Detect which cell encompasses the target text, then output its (x, y) center coordinate. 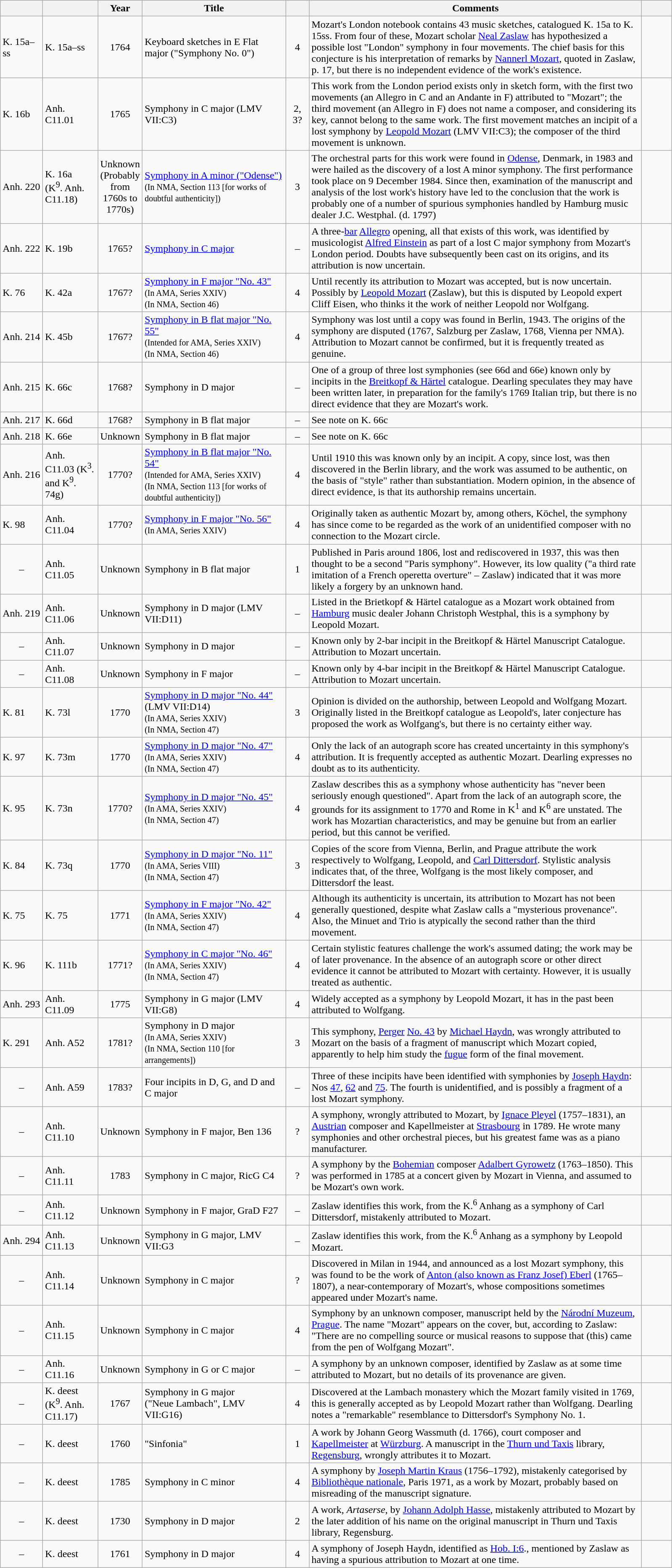
Symphony in F major (214, 674)
2 (298, 1521)
Symphony in F major "No. 56"(In AMA, Series XXIV) (214, 524)
Symphony in D major "No. 44" (LMV VII:D14)(In AMA, Series XXIV)(In NMA, Section 47) (214, 713)
Symphony in G major, LMV VII:G3 (214, 1240)
1765? (120, 248)
Year (120, 8)
"Sinfonia" (214, 1444)
Symphony in C major (LMV VII:C3) (214, 114)
A symphony by an unknown composer, identified by Zaslaw as at some time attributed to Mozart, but no details of its provenance are given. (476, 1369)
K. 73q (71, 865)
Symphony in C major, RicG C4 (214, 1176)
Anh. 220 (22, 187)
Symphony in D major "No. 45"(In AMA, Series XXIV)(In NMA, Section 47) (214, 809)
K. 66d (71, 420)
Four incipits in D, G, and D and C major (214, 1087)
Anh. C11.08 (71, 674)
Symphony in D major (LMV VII:D11) (214, 614)
Anh. A59 (71, 1087)
Symphony in C major "No. 46"(In AMA, Series XXIV)(In NMA, Section 47) (214, 966)
Known only by 2-bar incipit in the Breitkopf & Härtel Manuscript Catalogue. Attribution to Mozart uncertain. (476, 646)
Anh. 222 (22, 248)
Anh. C11.11 (71, 1176)
1761 (120, 1554)
Keyboard sketches in E Flat major ("Symphony No. 0") (214, 47)
Comments (476, 8)
K. 16b (22, 114)
Zaslaw identifies this work, from the K.6 Anhang as a symphony by Leopold Mozart. (476, 1240)
Anh. 218 (22, 436)
Anh. C11.05 (71, 569)
K. 98 (22, 524)
K. 73n (71, 809)
Anh. 216 (22, 474)
Anh. 219 (22, 614)
Symphony in G major (LMV VII:G8) (214, 1004)
K. 73m (71, 757)
Anh. 294 (22, 1240)
Anh. C11.07 (71, 646)
Symphony in D major "No. 11"(In AMA, Series VIII)(In NMA, Section 47) (214, 865)
Symphony in F major, Ben 136 (214, 1131)
Anh. 214 (22, 337)
Anh. C11.13 (71, 1240)
Anh. C11.03 (K3. and K9. 74g) (71, 474)
Anh. C11.01 (71, 114)
K. 42a (71, 293)
K. 111b (71, 966)
Symphony in C minor (214, 1482)
Anh. C11.15 (71, 1331)
K. 66e (71, 436)
Anh. C11.06 (71, 614)
K. 95 (22, 809)
Anh. 215 (22, 387)
Anh. 293 (22, 1004)
1783? (120, 1087)
1730 (120, 1521)
1771? (120, 966)
1767 (120, 1404)
1765 (120, 114)
Unknown(Probably from 1760s to 1770s) (120, 187)
K. 81 (22, 713)
Known only by 4-bar incipit in the Breitkopf & Härtel Manuscript Catalogue. Attribution to Mozart uncertain. (476, 674)
Symphony in B flat major "No. 54"(Intended for AMA, Series XXIV)(In NMA, Section 113 [for works of doubtful authenticity]) (214, 474)
K. 66c (71, 387)
K. 84 (22, 865)
Anh. C11.04 (71, 524)
Anh. A52 (71, 1043)
Widely accepted as a symphony by Leopold Mozart, it has in the past been attributed to Wolfgang. (476, 1004)
Symphony in D major(In AMA, Series XXIV)(In NMA, Section 110 [for arrangements]) (214, 1043)
Anh. C11.14 (71, 1280)
Symphony in F major "No. 43"(In AMA, Series XXIV)(In NMA, Section 46) (214, 293)
1783 (120, 1176)
Anh. C11.16 (71, 1369)
Symphony in G or C major (214, 1369)
K. 291 (22, 1043)
Title (214, 8)
1785 (120, 1482)
1760 (120, 1444)
K. 96 (22, 966)
1764 (120, 47)
Symphony in G major("Neue Lambach", LMV VII:G16) (214, 1404)
K. 76 (22, 293)
Symphony in B flat major "No. 55"(Intended for AMA, Series XXIV)(In NMA, Section 46) (214, 337)
K. 16a(K9. Anh. C11.18) (71, 187)
2, 3? (298, 114)
K. 97 (22, 757)
Zaslaw identifies this work, from the K.6 Anhang as a symphony of Carl Dittersdorf, mistakenly attributed to Mozart. (476, 1210)
Symphony in D major "No. 47"(In AMA, Series XXIV)(In NMA, Section 47) (214, 757)
K. 73l (71, 713)
Anh. 217 (22, 420)
1781? (120, 1043)
Symphony in A minor ("Odense")(In NMA, Section 113 [for works of doubtful authenticity]) (214, 187)
Anh. C11.09 (71, 1004)
K. 45b (71, 337)
Symphony in F major "No. 42"(In AMA, Series XXIV)(In NMA, Section 47) (214, 915)
1771 (120, 915)
Symphony in F major, GraD F27 (214, 1210)
Anh. C11.12 (71, 1210)
Anh. C11.10 (71, 1131)
1775 (120, 1004)
K. deest (K9. Anh. C11.17) (71, 1404)
A symphony of Joseph Haydn, identified as Hob. I:6., mentioned by Zaslaw as having a spurious attribution to Mozart at one time. (476, 1554)
K. 19b (71, 248)
